Extract the (X, Y) coordinate from the center of the cell holding the provided text.  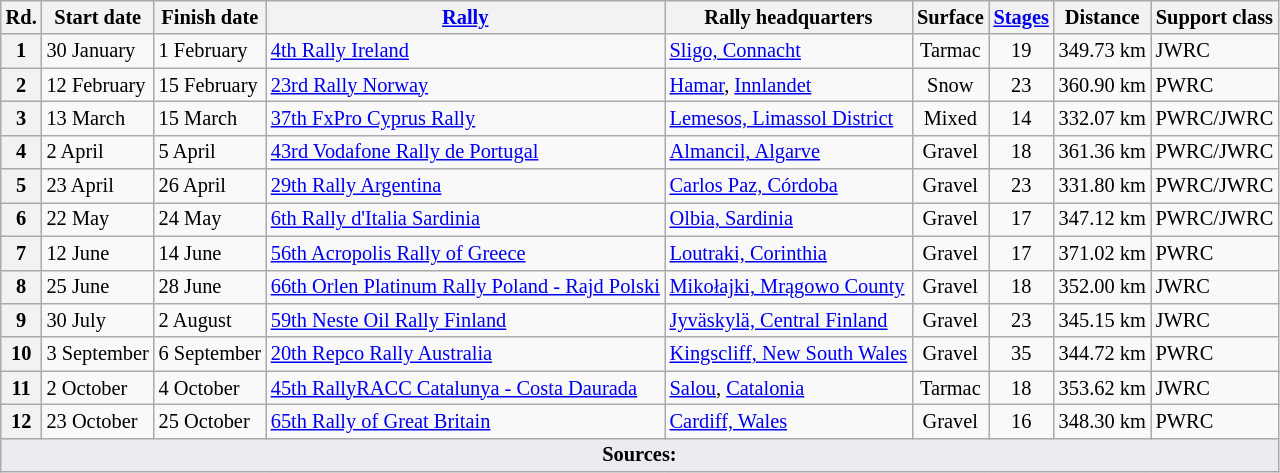
23rd Rally Norway (466, 85)
Sligo, Connacht (788, 51)
15 March (210, 118)
29th Rally Argentina (466, 186)
26 April (210, 186)
1 (22, 51)
19 (1022, 51)
332.07 km (1102, 118)
12 June (98, 253)
15 February (210, 85)
56th Acropolis Rally of Greece (466, 253)
16 (1022, 421)
Jyväskylä, Central Finland (788, 320)
Rd. (22, 17)
12 February (98, 85)
331.80 km (1102, 186)
45th RallyRACC Catalunya - Costa Daurada (466, 388)
353.62 km (1102, 388)
30 July (98, 320)
4 (22, 152)
Distance (1102, 17)
5 (22, 186)
6 (22, 219)
8 (22, 287)
Rally headquarters (788, 17)
Almancil, Algarve (788, 152)
4th Rally Ireland (466, 51)
Lemesos, Limassol District (788, 118)
4 October (210, 388)
Kingscliff, New South Wales (788, 354)
20th Repco Rally Australia (466, 354)
28 June (210, 287)
23 October (98, 421)
9 (22, 320)
Snow (950, 85)
10 (22, 354)
5 April (210, 152)
347.12 km (1102, 219)
345.15 km (1102, 320)
2 April (98, 152)
59th Neste Oil Rally Finland (466, 320)
Support class (1215, 17)
361.36 km (1102, 152)
3 (22, 118)
Hamar, Innlandet (788, 85)
348.30 km (1102, 421)
11 (22, 388)
12 (22, 421)
25 October (210, 421)
14 (1022, 118)
344.72 km (1102, 354)
Rally (466, 17)
371.02 km (1102, 253)
Mikołajki, Mrągowo County (788, 287)
Finish date (210, 17)
23 April (98, 186)
349.73 km (1102, 51)
360.90 km (1102, 85)
Start date (98, 17)
3 September (98, 354)
Olbia, Sardinia (788, 219)
37th FxPro Cyprus Rally (466, 118)
Sources: (640, 455)
43rd Vodafone Rally de Portugal (466, 152)
24 May (210, 219)
6th Rally d'Italia Sardinia (466, 219)
Carlos Paz, Córdoba (788, 186)
6 September (210, 354)
22 May (98, 219)
Salou, Catalonia (788, 388)
65th Rally of Great Britain (466, 421)
7 (22, 253)
Stages (1022, 17)
Cardiff, Wales (788, 421)
66th Orlen Platinum Rally Poland - Rajd Polski (466, 287)
2 October (98, 388)
14 June (210, 253)
2 (22, 85)
352.00 km (1102, 287)
13 March (98, 118)
Surface (950, 17)
Loutraki, Corinthia (788, 253)
Mixed (950, 118)
2 August (210, 320)
30 January (98, 51)
1 February (210, 51)
25 June (98, 287)
35 (1022, 354)
